From the cell containing the given text, extract its center point as [X, Y] coordinate. 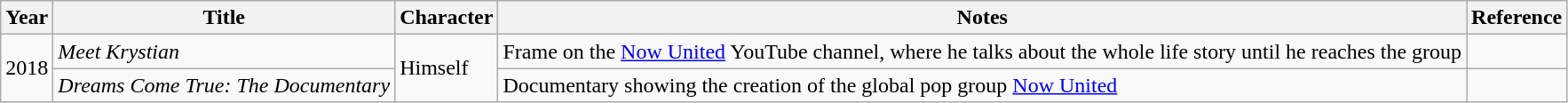
Notes [982, 18]
Documentary showing the creation of the global pop group Now United [982, 85]
Frame on the Now United YouTube channel, where he talks about the whole life story until he reaches the group [982, 51]
Dreams Come True: The Documentary [224, 85]
Himself [447, 68]
Character [447, 18]
Title [224, 18]
Year [27, 18]
Reference [1517, 18]
2018 [27, 68]
Meet Krystian [224, 51]
